Return the [x, y] coordinate for the center point of the cell that contains the specified text.  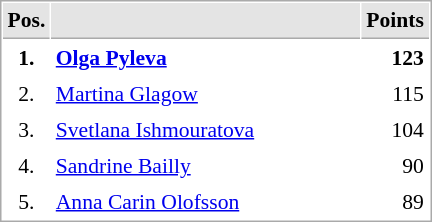
115 [396, 93]
Olga Pyleva [206, 57]
Points [396, 21]
Martina Glagow [206, 93]
Pos. [26, 21]
Sandrine Bailly [206, 165]
89 [396, 201]
90 [396, 165]
104 [396, 129]
123 [396, 57]
Svetlana Ishmouratova [206, 129]
2. [26, 93]
Anna Carin Olofsson [206, 201]
1. [26, 57]
5. [26, 201]
3. [26, 129]
4. [26, 165]
